Capture the cell that displays the provided text and extract its [X, Y] central coordinate. 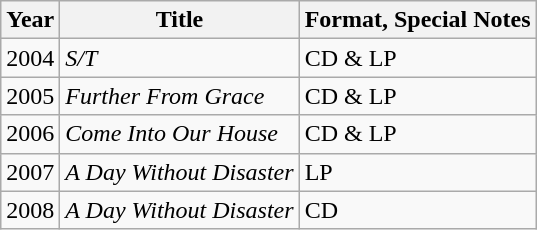
2006 [30, 134]
Format, Special Notes [418, 20]
Come Into Our House [180, 134]
Further From Grace [180, 96]
Year [30, 20]
2007 [30, 172]
2004 [30, 58]
CD [418, 210]
S/T [180, 58]
Title [180, 20]
2005 [30, 96]
LP [418, 172]
2008 [30, 210]
